Detect which cell encompasses the target text, then output its [x, y] center coordinate. 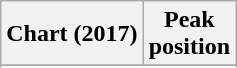
Peak position [189, 34]
Chart (2017) [72, 34]
